Provide the (x, y) coordinate of the cell's center where the given text is located.  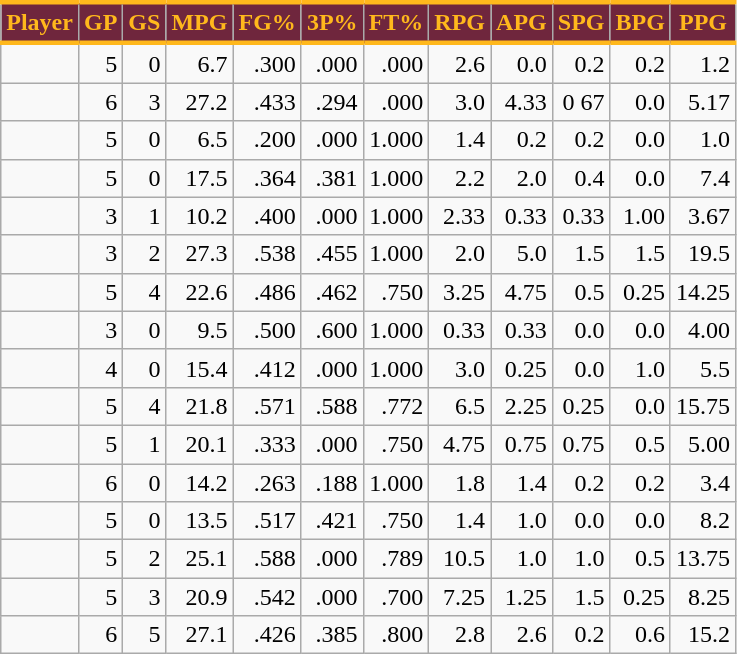
.263 (267, 483)
0 67 (581, 102)
7.25 (460, 597)
BPG (640, 22)
RPG (460, 22)
GP (100, 22)
.400 (267, 216)
27.1 (200, 635)
20.9 (200, 597)
2.2 (460, 178)
APG (522, 22)
.333 (267, 444)
.462 (332, 292)
3P% (332, 22)
22.6 (200, 292)
1.00 (640, 216)
19.5 (702, 254)
0.6 (640, 635)
.455 (332, 254)
3.67 (702, 216)
.700 (396, 597)
13.75 (702, 559)
.200 (267, 140)
.188 (332, 483)
.412 (267, 368)
7.4 (702, 178)
27.3 (200, 254)
.772 (396, 406)
.800 (396, 635)
.538 (267, 254)
SPG (581, 22)
5.5 (702, 368)
.517 (267, 521)
FT% (396, 22)
.571 (267, 406)
.600 (332, 330)
17.5 (200, 178)
9.5 (200, 330)
.542 (267, 597)
14.25 (702, 292)
FG% (267, 22)
.294 (332, 102)
13.5 (200, 521)
GS (144, 22)
.500 (267, 330)
2.8 (460, 635)
4.33 (522, 102)
Player (40, 22)
.421 (332, 521)
3.25 (460, 292)
5.00 (702, 444)
.381 (332, 178)
.486 (267, 292)
2.33 (460, 216)
10.5 (460, 559)
10.2 (200, 216)
21.8 (200, 406)
25.1 (200, 559)
.364 (267, 178)
14.2 (200, 483)
15.4 (200, 368)
.789 (396, 559)
1.2 (702, 63)
.385 (332, 635)
4.00 (702, 330)
2.25 (522, 406)
0.4 (581, 178)
20.1 (200, 444)
.433 (267, 102)
15.2 (702, 635)
8.25 (702, 597)
.300 (267, 63)
MPG (200, 22)
5.0 (522, 254)
.426 (267, 635)
27.2 (200, 102)
5.17 (702, 102)
1.8 (460, 483)
3.4 (702, 483)
6.7 (200, 63)
PPG (702, 22)
15.75 (702, 406)
1.25 (522, 597)
8.2 (702, 521)
